From the cell containing the given text, extract its center point as (X, Y) coordinate. 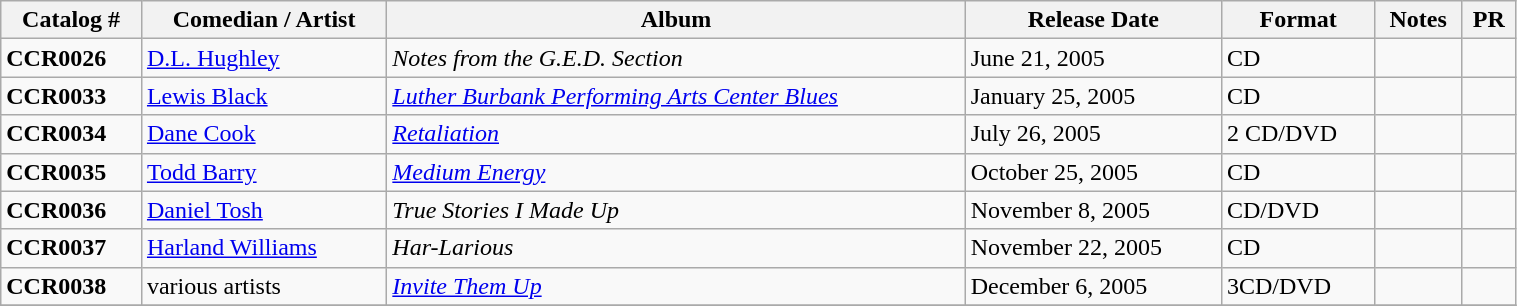
June 21, 2005 (1093, 58)
Catalog # (72, 20)
CCR0036 (72, 210)
Format (1298, 20)
CCR0035 (72, 172)
Notes from the G.E.D. Section (676, 58)
2 CD/DVD (1298, 134)
Retaliation (676, 134)
PR (1488, 20)
Har-Larious (676, 248)
Todd Barry (264, 172)
Notes (1418, 20)
CCR0034 (72, 134)
CCR0038 (72, 286)
D.L. Hughley (264, 58)
November 22, 2005 (1093, 248)
November 8, 2005 (1093, 210)
True Stories I Made Up (676, 210)
Dane Cook (264, 134)
various artists (264, 286)
January 25, 2005 (1093, 96)
CCR0037 (72, 248)
Comedian / Artist (264, 20)
Luther Burbank Performing Arts Center Blues (676, 96)
3CD/DVD (1298, 286)
CCR0033 (72, 96)
CD/DVD (1298, 210)
Album (676, 20)
October 25, 2005 (1093, 172)
Medium Energy (676, 172)
July 26, 2005 (1093, 134)
December 6, 2005 (1093, 286)
Harland Williams (264, 248)
Daniel Tosh (264, 210)
Lewis Black (264, 96)
Invite Them Up (676, 286)
Release Date (1093, 20)
CCR0026 (72, 58)
